Capture the cell that displays the provided text and extract its (x, y) central coordinate. 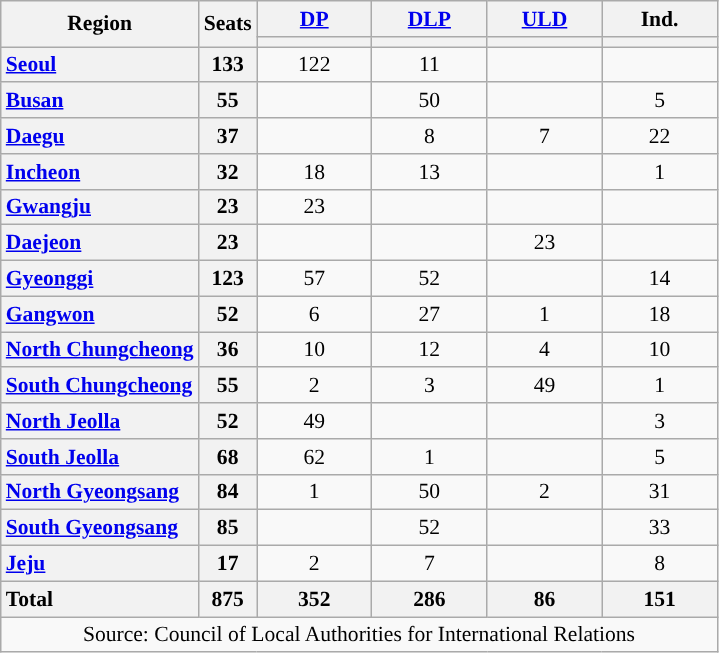
27 (430, 314)
Jeju (100, 564)
17 (228, 564)
14 (660, 279)
122 (314, 65)
12 (430, 350)
ULD (544, 19)
151 (660, 599)
North Chungcheong (100, 350)
Total (100, 599)
85 (228, 528)
Source: Council of Local Authorities for International Relations (359, 635)
286 (430, 599)
123 (228, 279)
37 (228, 136)
86 (544, 599)
57 (314, 279)
Seoul (100, 65)
South Chungcheong (100, 386)
36 (228, 350)
32 (228, 172)
Gyeonggi (100, 279)
Gangwon (100, 314)
11 (430, 65)
84 (228, 492)
DLP (430, 19)
875 (228, 599)
Seats (228, 24)
133 (228, 65)
4 (544, 350)
33 (660, 528)
Incheon (100, 172)
Daejeon (100, 243)
DP (314, 19)
68 (228, 457)
Busan (100, 101)
Gwangju (100, 207)
South Jeolla (100, 457)
Region (100, 24)
South Gyeongsang (100, 528)
North Jeolla (100, 421)
North Gyeongsang (100, 492)
6 (314, 314)
62 (314, 457)
31 (660, 492)
Ind. (660, 19)
22 (660, 136)
352 (314, 599)
13 (430, 172)
Daegu (100, 136)
